Find where the given text appears and provide that cell's center as [X, Y] coordinate. 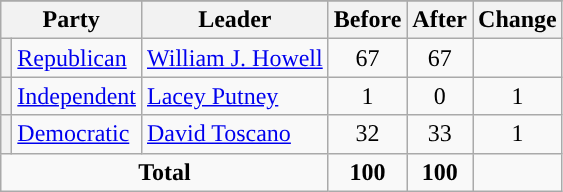
33 [440, 134]
William J. Howell [234, 58]
Leader [234, 20]
After [440, 20]
Independent [77, 96]
Total [164, 172]
Democratic [77, 134]
David Toscano [234, 134]
Party [72, 20]
Before [368, 20]
32 [368, 134]
Lacey Putney [234, 96]
Change [518, 20]
0 [440, 96]
Republican [77, 58]
